Identify which cell holds the provided text, then report its (x, y) central coordinate. 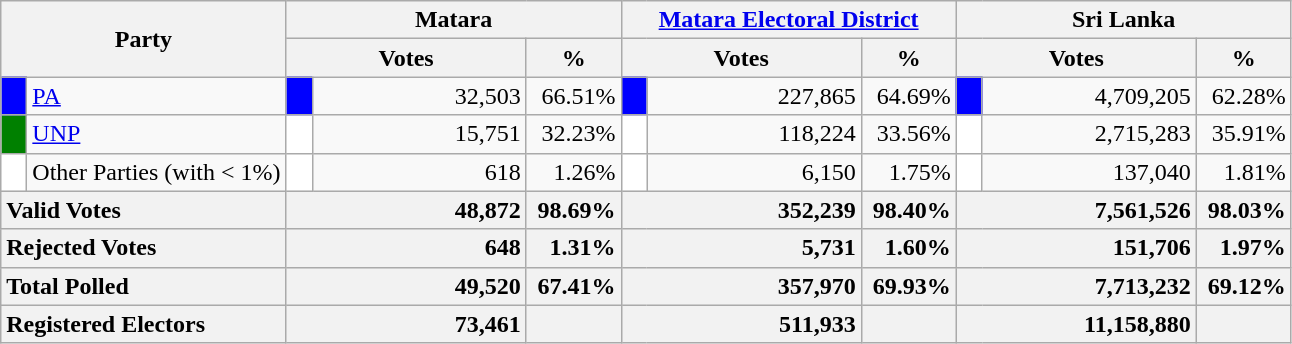
Matara (454, 20)
69.93% (908, 286)
Party (144, 39)
32,503 (419, 96)
1.75% (908, 172)
33.56% (908, 134)
137,040 (1089, 172)
Registered Electors (144, 324)
15,751 (419, 134)
227,865 (754, 96)
5,731 (741, 248)
1.26% (574, 172)
1.60% (908, 248)
PA (156, 96)
32.23% (574, 134)
11,158,880 (1076, 324)
151,706 (1076, 248)
48,872 (406, 210)
66.51% (574, 96)
Other Parties (with < 1%) (156, 172)
Matara Electoral District (788, 20)
69.12% (1244, 286)
98.40% (908, 210)
62.28% (1244, 96)
118,224 (754, 134)
49,520 (406, 286)
1.97% (1244, 248)
352,239 (741, 210)
1.81% (1244, 172)
7,713,232 (1076, 286)
73,461 (406, 324)
1.31% (574, 248)
Rejected Votes (144, 248)
511,933 (741, 324)
4,709,205 (1089, 96)
357,970 (741, 286)
98.03% (1244, 210)
648 (406, 248)
98.69% (574, 210)
35.91% (1244, 134)
618 (419, 172)
64.69% (908, 96)
Sri Lanka (1124, 20)
7,561,526 (1076, 210)
UNP (156, 134)
2,715,283 (1089, 134)
67.41% (574, 286)
Total Polled (144, 286)
6,150 (754, 172)
Valid Votes (144, 210)
